From the cell containing the given text, extract its center point as (X, Y) coordinate. 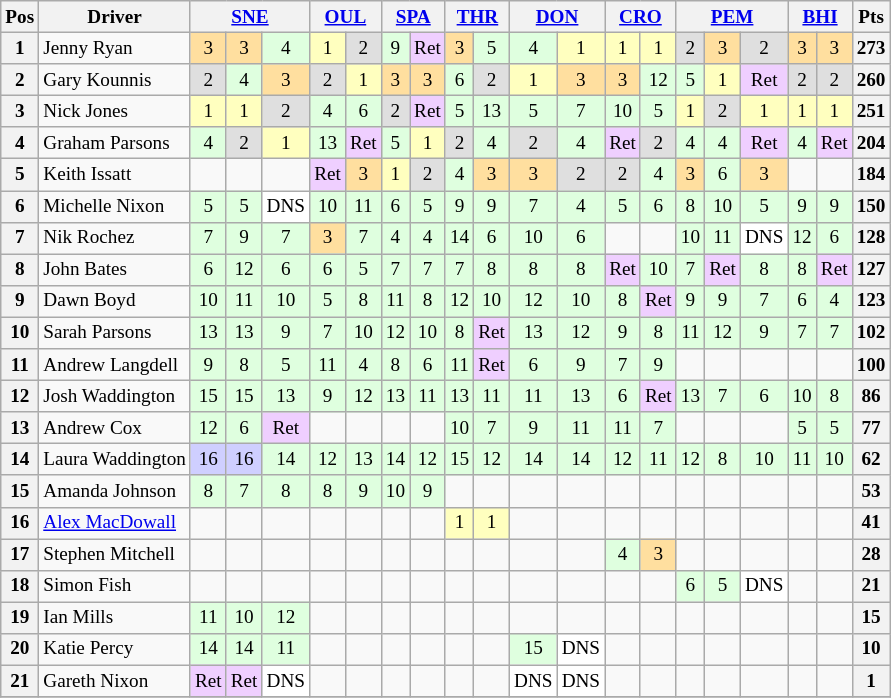
20 (20, 649)
Graham Parsons (115, 143)
Keith Issatt (115, 175)
Amanda Johnson (115, 491)
123 (871, 301)
BHI (820, 17)
Ian Mills (115, 618)
DON (558, 17)
Pos (20, 17)
Jenny Ryan (115, 48)
THR (477, 17)
Nik Rochez (115, 238)
19 (20, 618)
Gareth Nixon (115, 681)
Michelle Nixon (115, 206)
17 (20, 554)
204 (871, 143)
273 (871, 48)
SPA (413, 17)
Andrew Cox (115, 428)
Stephen Mitchell (115, 554)
260 (871, 80)
OUL (346, 17)
Alex MacDowall (115, 523)
53 (871, 491)
Andrew Langdell (115, 365)
CRO (641, 17)
Josh Waddington (115, 396)
PEM (732, 17)
127 (871, 270)
Simon Fish (115, 586)
128 (871, 238)
100 (871, 365)
Dawn Boyd (115, 301)
150 (871, 206)
Laura Waddington (115, 460)
77 (871, 428)
184 (871, 175)
86 (871, 396)
Pts (871, 17)
Driver (115, 17)
John Bates (115, 270)
251 (871, 111)
102 (871, 333)
18 (20, 586)
Katie Percy (115, 649)
Gary Kounnis (115, 80)
Nick Jones (115, 111)
Sarah Parsons (115, 333)
28 (871, 554)
62 (871, 460)
SNE (250, 17)
41 (871, 523)
